From the cell containing the given text, extract its center point as [X, Y] coordinate. 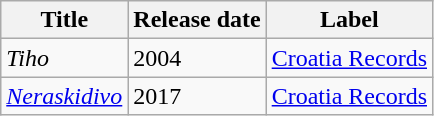
Neraskidivo [64, 96]
Label [349, 20]
2004 [197, 58]
Title [64, 20]
Tiho [64, 58]
Release date [197, 20]
2017 [197, 96]
